Locate the cell with the specified text and output its (x, y) center coordinate. 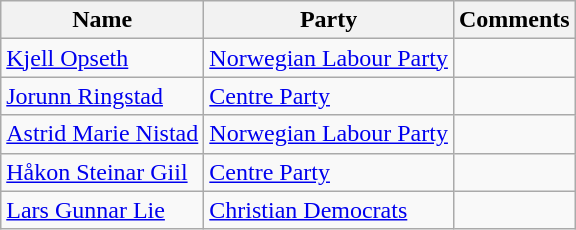
Lars Gunnar Lie (102, 210)
Comments (514, 20)
Party (329, 20)
Name (102, 20)
Håkon Steinar Giil (102, 172)
Jorunn Ringstad (102, 96)
Kjell Opseth (102, 58)
Astrid Marie Nistad (102, 134)
Christian Democrats (329, 210)
